Scan for the cell matching the given text and deliver its (x, y) coordinate at center. 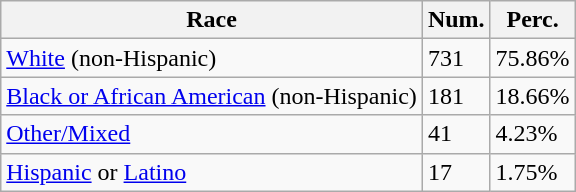
75.86% (532, 58)
4.23% (532, 134)
Hispanic or Latino (212, 172)
Num. (456, 20)
Perc. (532, 20)
Black or African American (non-Hispanic) (212, 96)
18.66% (532, 96)
731 (456, 58)
41 (456, 134)
17 (456, 172)
181 (456, 96)
1.75% (532, 172)
Other/Mixed (212, 134)
White (non-Hispanic) (212, 58)
Race (212, 20)
